Search for the cell housing the specified text and yield its [X, Y] center coordinate. 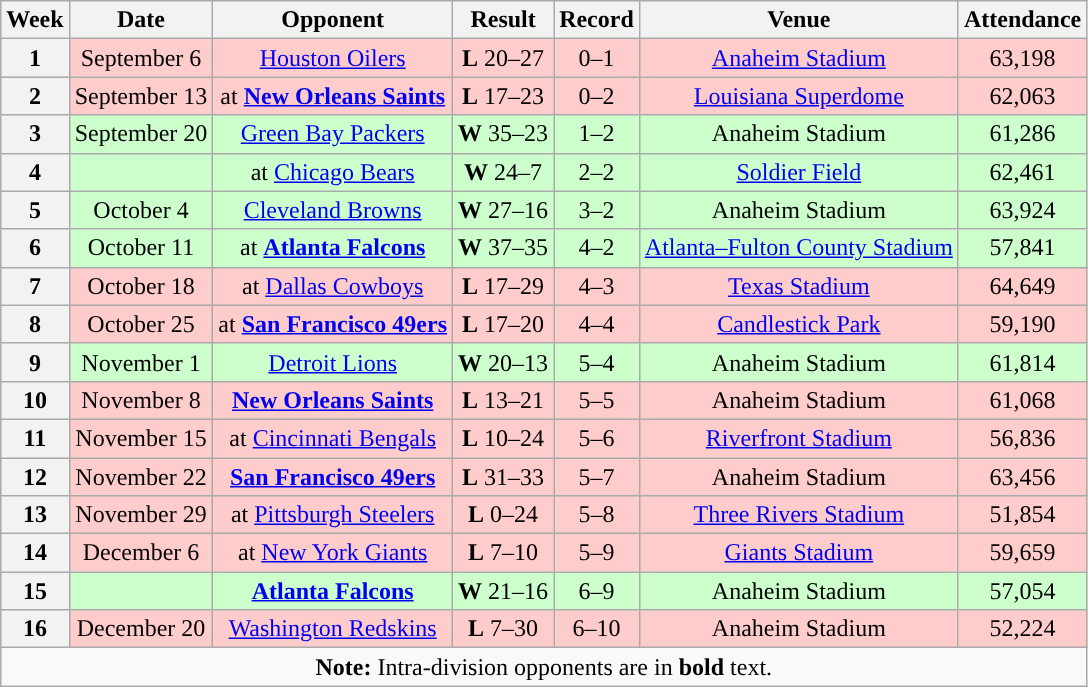
7 [35, 286]
Louisiana Superdome [798, 96]
4–3 [597, 286]
December 20 [141, 629]
September 13 [141, 96]
Giants Stadium [798, 553]
November 29 [141, 515]
November 15 [141, 438]
16 [35, 629]
L 20–27 [504, 58]
0–2 [597, 96]
63,456 [1022, 477]
November 8 [141, 400]
0–1 [597, 58]
Houston Oilers [333, 58]
1 [35, 58]
W 35–23 [504, 134]
L 13–21 [504, 400]
61,068 [1022, 400]
at New Orleans Saints [333, 96]
L 17–23 [504, 96]
6–10 [597, 629]
at Cincinnati Bengals [333, 438]
59,190 [1022, 324]
9 [35, 362]
September 6 [141, 58]
61,814 [1022, 362]
at Atlanta Falcons [333, 248]
15 [35, 591]
63,924 [1022, 210]
Note: Intra-division opponents are in bold text. [544, 667]
L 0–24 [504, 515]
3–2 [597, 210]
L 10–24 [504, 438]
4–4 [597, 324]
Date [141, 20]
1–2 [597, 134]
W 20–13 [504, 362]
November 1 [141, 362]
14 [35, 553]
Candlestick Park [798, 324]
Attendance [1022, 20]
61,286 [1022, 134]
L 17–20 [504, 324]
59,659 [1022, 553]
Riverfront Stadium [798, 438]
Detroit Lions [333, 362]
62,461 [1022, 172]
Atlanta–Fulton County Stadium [798, 248]
57,841 [1022, 248]
Soldier Field [798, 172]
L 17–29 [504, 286]
W 21–16 [504, 591]
New Orleans Saints [333, 400]
San Francisco 49ers [333, 477]
8 [35, 324]
10 [35, 400]
at Pittsburgh Steelers [333, 515]
at Dallas Cowboys [333, 286]
52,224 [1022, 629]
at Chicago Bears [333, 172]
at San Francisco 49ers [333, 324]
Record [597, 20]
4 [35, 172]
L 31–33 [504, 477]
December 6 [141, 553]
Atlanta Falcons [333, 591]
Opponent [333, 20]
at New York Giants [333, 553]
63,198 [1022, 58]
W 24–7 [504, 172]
2 [35, 96]
4–2 [597, 248]
51,854 [1022, 515]
56,836 [1022, 438]
Result [504, 20]
3 [35, 134]
W 27–16 [504, 210]
Three Rivers Stadium [798, 515]
13 [35, 515]
October 18 [141, 286]
5–9 [597, 553]
62,063 [1022, 96]
5–6 [597, 438]
Texas Stadium [798, 286]
2–2 [597, 172]
September 20 [141, 134]
6 [35, 248]
W 37–35 [504, 248]
L 7–10 [504, 553]
October 11 [141, 248]
6–9 [597, 591]
Venue [798, 20]
L 7–30 [504, 629]
11 [35, 438]
Cleveland Browns [333, 210]
5–5 [597, 400]
November 22 [141, 477]
5–4 [597, 362]
October 4 [141, 210]
5–8 [597, 515]
Washington Redskins [333, 629]
Green Bay Packers [333, 134]
Week [35, 20]
57,054 [1022, 591]
October 25 [141, 324]
5 [35, 210]
5–7 [597, 477]
64,649 [1022, 286]
12 [35, 477]
